Scan for the cell matching the given text and deliver its [X, Y] coordinate at center. 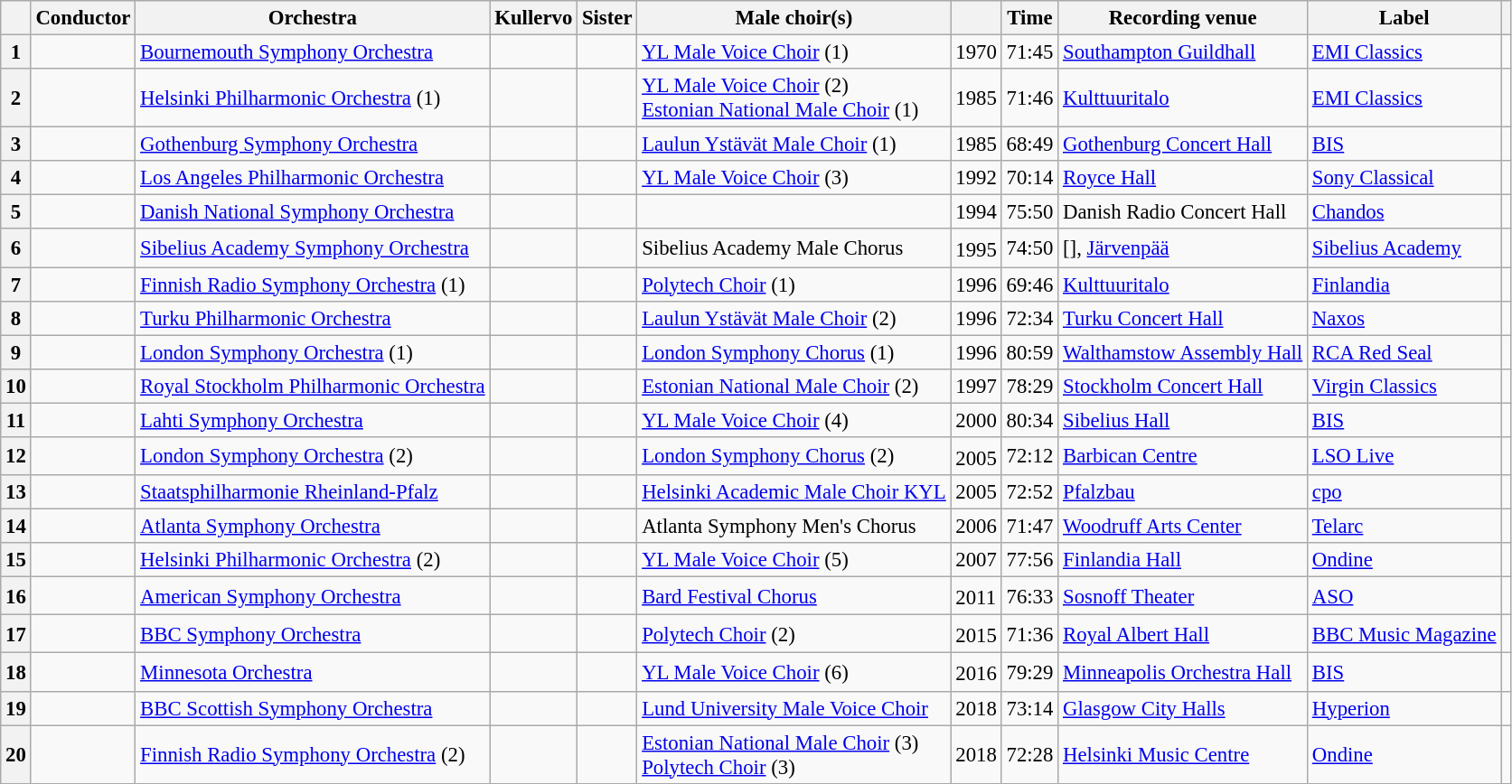
Lahti Symphony Orchestra [313, 420]
Walthamstow Assembly Hall [1183, 352]
Time [1030, 18]
YL Male Voice Choir (1) [794, 52]
Finlandia [1404, 285]
Southampton Guildhall [1183, 52]
72:34 [1030, 318]
72:12 [1030, 456]
8 [16, 318]
Recording venue [1183, 18]
London Symphony Orchestra (1) [313, 352]
London Symphony Orchestra (2) [313, 456]
Royal Albert Hall [1183, 634]
16 [16, 596]
Turku Concert Hall [1183, 318]
Sibelius Hall [1183, 420]
1994 [976, 212]
Atlanta Symphony Men's Chorus [794, 526]
13 [16, 492]
London Symphony Chorus (2) [794, 456]
Estonian National Male Choir (3)Polytech Choir (3) [794, 755]
Label [1404, 18]
Telarc [1404, 526]
Gothenburg Symphony Orchestra [313, 145]
Helsinki Philharmonic Orchestra (2) [313, 560]
6 [16, 248]
Sibelius Academy Symphony Orchestra [313, 248]
Gothenburg Concert Hall [1183, 145]
Sibelius Academy [1404, 248]
Pfalzbau [1183, 492]
4 [16, 178]
71:45 [1030, 52]
RCA Red Seal [1404, 352]
Sosnoff Theater [1183, 596]
Glasgow City Halls [1183, 708]
10 [16, 386]
2000 [976, 420]
Danish National Symphony Orchestra [313, 212]
Minneapolis Orchestra Hall [1183, 672]
14 [16, 526]
77:56 [1030, 560]
BBC Scottish Symphony Orchestra [313, 708]
Minnesota Orchestra [313, 672]
72:28 [1030, 755]
18 [16, 672]
Helsinki Philharmonic Orchestra (1) [313, 98]
Hyperion [1404, 708]
9 [16, 352]
7 [16, 285]
Bournemouth Symphony Orchestra [313, 52]
2006 [976, 526]
80:34 [1030, 420]
Royce Hall [1183, 178]
2016 [976, 672]
Los Angeles Philharmonic Orchestra [313, 178]
Sister [607, 18]
cpo [1404, 492]
79:29 [1030, 672]
70:14 [1030, 178]
1992 [976, 178]
17 [16, 634]
[], Järvenpää [1183, 248]
78:29 [1030, 386]
68:49 [1030, 145]
Orchestra [313, 18]
1970 [976, 52]
74:50 [1030, 248]
Barbican Centre [1183, 456]
YL Male Voice Choir (5) [794, 560]
71:36 [1030, 634]
American Symphony Orchestra [313, 596]
72:52 [1030, 492]
Virgin Classics [1404, 386]
YL Male Voice Choir (2)Estonian National Male Choir (1) [794, 98]
1 [16, 52]
Finnish Radio Symphony Orchestra (1) [313, 285]
Woodruff Arts Center [1183, 526]
1995 [976, 248]
Helsinki Academic Male Choir KYL [794, 492]
69:46 [1030, 285]
12 [16, 456]
Finnish Radio Symphony Orchestra (2) [313, 755]
Conductor [83, 18]
Finlandia Hall [1183, 560]
Staatsphilharmonie Rheinland-Pfalz [313, 492]
London Symphony Chorus (1) [794, 352]
Royal Stockholm Philharmonic Orchestra [313, 386]
BBC Symphony Orchestra [313, 634]
Sibelius Academy Male Chorus [794, 248]
LSO Live [1404, 456]
Turku Philharmonic Orchestra [313, 318]
YL Male Voice Choir (4) [794, 420]
Laulun Ystävät Male Choir (1) [794, 145]
2015 [976, 634]
YL Male Voice Choir (3) [794, 178]
11 [16, 420]
YL Male Voice Choir (6) [794, 672]
Polytech Choir (1) [794, 285]
75:50 [1030, 212]
Chandos [1404, 212]
Sony Classical [1404, 178]
80:59 [1030, 352]
2 [16, 98]
ASO [1404, 596]
20 [16, 755]
Naxos [1404, 318]
73:14 [1030, 708]
Lund University Male Voice Choir [794, 708]
Stockholm Concert Hall [1183, 386]
19 [16, 708]
76:33 [1030, 596]
Helsinki Music Centre [1183, 755]
2011 [976, 596]
Danish Radio Concert Hall [1183, 212]
BBC Music Magazine [1404, 634]
Bard Festival Chorus [794, 596]
Laulun Ystävät Male Choir (2) [794, 318]
Estonian National Male Choir (2) [794, 386]
Kullervo [533, 18]
71:46 [1030, 98]
Polytech Choir (2) [794, 634]
Male choir(s) [794, 18]
1997 [976, 386]
71:47 [1030, 526]
5 [16, 212]
15 [16, 560]
Atlanta Symphony Orchestra [313, 526]
3 [16, 145]
2007 [976, 560]
